Output the [x, y] coordinate of the center of the cell containing the given text.  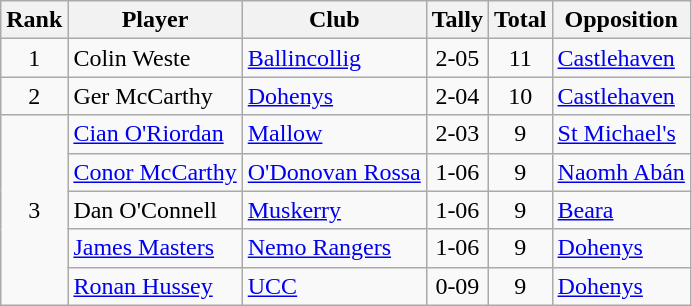
Ballincollig [334, 58]
11 [520, 58]
Ger McCarthy [155, 96]
St Michael's [621, 134]
2-04 [457, 96]
Colin Weste [155, 58]
Club [334, 20]
Beara [621, 210]
James Masters [155, 248]
Opposition [621, 20]
O'Donovan Rossa [334, 172]
Ronan Hussey [155, 286]
Muskerry [334, 210]
Naomh Abán [621, 172]
2-05 [457, 58]
Mallow [334, 134]
Tally [457, 20]
UCC [334, 286]
Dan O'Connell [155, 210]
3 [34, 210]
2-03 [457, 134]
10 [520, 96]
Player [155, 20]
Conor McCarthy [155, 172]
1 [34, 58]
0-09 [457, 286]
Nemo Rangers [334, 248]
Total [520, 20]
2 [34, 96]
Cian O'Riordan [155, 134]
Rank [34, 20]
